For the text-containing cell, return its midpoint in (X, Y) coordinate format. 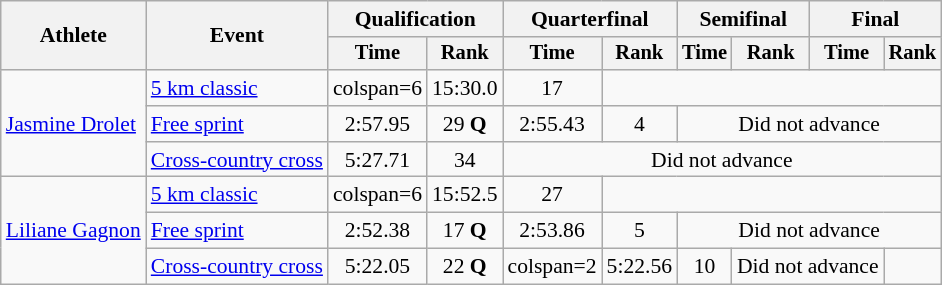
15:52.5 (464, 195)
17 Q (464, 231)
Jasmine Drolet (74, 124)
2:53.86 (552, 231)
10 (704, 267)
Quarterfinal (590, 19)
22 Q (464, 267)
5:22.56 (640, 267)
Liliane Gagnon (74, 230)
34 (464, 160)
5:27.71 (378, 160)
4 (640, 124)
Semifinal (743, 19)
colspan=2 (552, 267)
5 (640, 231)
27 (552, 195)
15:30.0 (464, 88)
2:52.38 (378, 231)
17 (552, 88)
Final (876, 19)
5:22.05 (378, 267)
Event (237, 36)
2:55.43 (552, 124)
Athlete (74, 36)
2:57.95 (378, 124)
Qualification (416, 19)
29 Q (464, 124)
